Locate the cell with the specified text and output its [x, y] center coordinate. 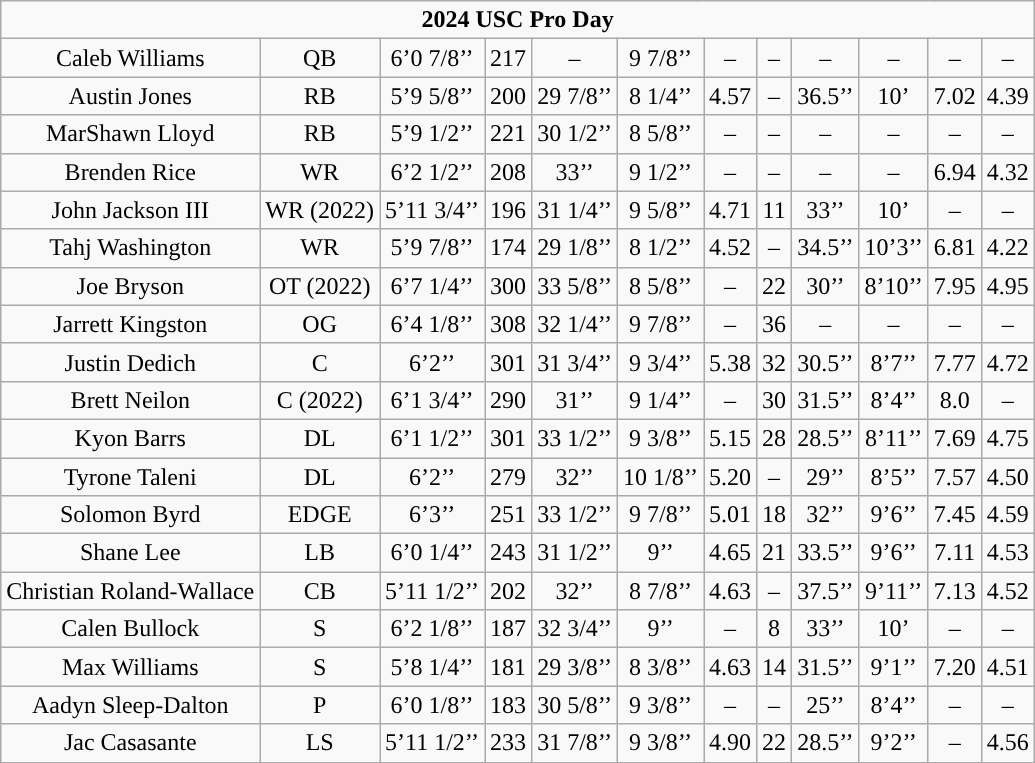
4.72 [1008, 362]
33 5/8’’ [575, 286]
C [320, 362]
John Jackson III [130, 210]
6’2 1/2’’ [432, 172]
Solomon Byrd [130, 515]
4.71 [730, 210]
5.15 [730, 438]
32 3/4’’ [575, 629]
9 5/8’’ [661, 210]
OT (2022) [320, 286]
5.38 [730, 362]
200 [508, 96]
33.5’’ [826, 553]
CB [320, 591]
243 [508, 553]
5’8 1/4’’ [432, 667]
9 1/4’’ [661, 400]
4.59 [1008, 515]
6’2 1/8’’ [432, 629]
21 [774, 553]
4.32 [1008, 172]
25’’ [826, 705]
9 3/4’’ [661, 362]
4.90 [730, 743]
LS [320, 743]
WR (2022) [320, 210]
18 [774, 515]
4.56 [1008, 743]
30 [774, 400]
Jac Casasante [130, 743]
Tyrone Taleni [130, 477]
11 [774, 210]
4.95 [1008, 286]
5’9 5/8’’ [432, 96]
37.5’’ [826, 591]
221 [508, 134]
6’0 7/8’’ [432, 58]
Calen Bullock [130, 629]
34.5’’ [826, 248]
6’7 1/4’’ [432, 286]
Brenden Rice [130, 172]
8 7/8’’ [661, 591]
30 1/2’’ [575, 134]
8’10’’ [894, 286]
8’5’’ [894, 477]
5’9 7/8’’ [432, 248]
202 [508, 591]
183 [508, 705]
6’1 1/2’’ [432, 438]
10’3’’ [894, 248]
7.02 [954, 96]
28 [774, 438]
7.57 [954, 477]
9’2’’ [894, 743]
6’0 1/8’’ [432, 705]
8.0 [954, 400]
6’3’’ [432, 515]
31’’ [575, 400]
30 5/8’’ [575, 705]
6.81 [954, 248]
6’4 1/8’’ [432, 324]
36.5’’ [826, 96]
187 [508, 629]
217 [508, 58]
5.01 [730, 515]
29 1/8’’ [575, 248]
8’11’’ [894, 438]
6’0 1/4’’ [432, 553]
Caleb Williams [130, 58]
7.69 [954, 438]
Kyon Barrs [130, 438]
32 1/4’’ [575, 324]
5’9 1/2’’ [432, 134]
14 [774, 667]
Shane Lee [130, 553]
181 [508, 667]
EDGE [320, 515]
Jarrett Kingston [130, 324]
31 1/4’’ [575, 210]
9’11’’ [894, 591]
4.65 [730, 553]
MarShawn Lloyd [130, 134]
4.75 [1008, 438]
29 7/8’’ [575, 96]
208 [508, 172]
4.22 [1008, 248]
7.95 [954, 286]
9’1’’ [894, 667]
Aadyn Sleep-Dalton [130, 705]
196 [508, 210]
8 3/8’’ [661, 667]
4.39 [1008, 96]
251 [508, 515]
174 [508, 248]
OG [320, 324]
300 [508, 286]
10 1/8’’ [661, 477]
Austin Jones [130, 96]
6.94 [954, 172]
Brett Neilon [130, 400]
7.77 [954, 362]
QB [320, 58]
LB [320, 553]
233 [508, 743]
7.45 [954, 515]
5’11 3/4’’ [432, 210]
Joe Bryson [130, 286]
4.50 [1008, 477]
Christian Roland-Wallace [130, 591]
Justin Dedich [130, 362]
4.51 [1008, 667]
P [320, 705]
5.20 [730, 477]
C (2022) [320, 400]
31 3/4’’ [575, 362]
8’7’’ [894, 362]
31 1/2’’ [575, 553]
32 [774, 362]
7.11 [954, 553]
4.53 [1008, 553]
7.20 [954, 667]
8 1/2’’ [661, 248]
279 [508, 477]
30.5’’ [826, 362]
7.13 [954, 591]
8 [774, 629]
30’’ [826, 286]
2024 USC Pro Day [518, 20]
8 1/4’’ [661, 96]
Max Williams [130, 667]
9 1/2’’ [661, 172]
290 [508, 400]
36 [774, 324]
308 [508, 324]
Tahj Washington [130, 248]
6’1 3/4’’ [432, 400]
29 3/8’’ [575, 667]
29’’ [826, 477]
31 7/8’’ [575, 743]
4.57 [730, 96]
